Determine the (x, y) coordinate at the center of the cell enclosing the given text.  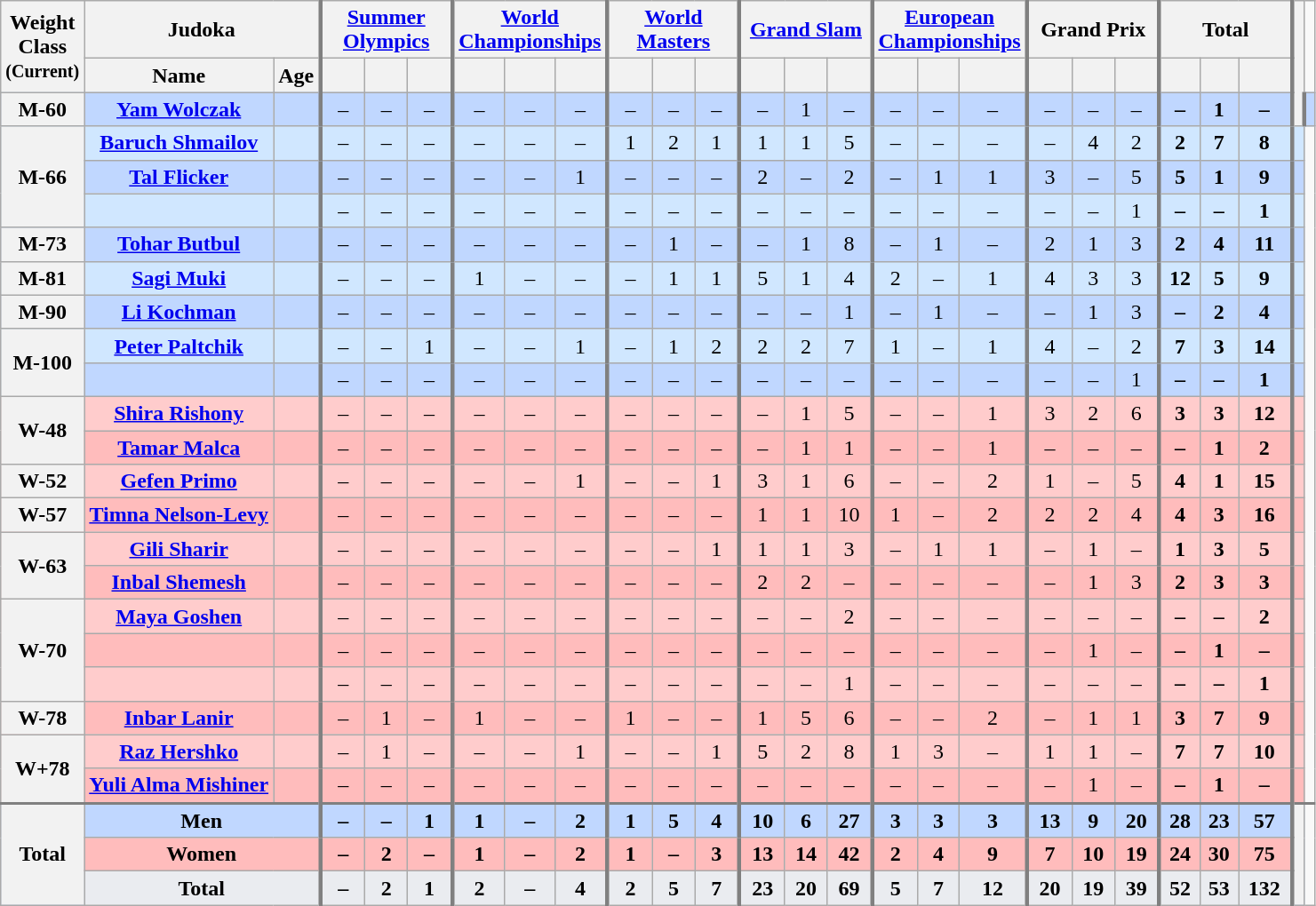
Tal Flicker (179, 177)
Inbal Shemesh (179, 583)
W-57 (43, 515)
53 (1219, 888)
Judoka (203, 30)
Grand Slam (805, 30)
39 (1137, 888)
Tamar Malca (179, 447)
Baruch Shmailov (179, 143)
11 (1265, 244)
Yam Wolczak (179, 109)
M-73 (43, 244)
28 (1180, 821)
Grand Prix (1093, 30)
European Championships (949, 30)
W-63 (43, 566)
132 (1265, 888)
M-60 (43, 109)
24 (1180, 854)
16 (1265, 515)
15 (1265, 481)
Summer Olympics (386, 30)
Name (179, 75)
M-90 (43, 312)
69 (849, 888)
W-48 (43, 430)
Tohar Butbul (179, 244)
W+78 (43, 769)
M-81 (43, 278)
Men (203, 821)
Li Kochman (179, 312)
W-70 (43, 650)
Maya Goshen (179, 616)
Age (297, 75)
Peter Paltchik (179, 346)
Timna Nelson-Levy (179, 515)
W-52 (43, 481)
57 (1265, 821)
52 (1180, 888)
WeightClass(Current) (43, 46)
Gili Sharir (179, 549)
Yuli Alma Mishiner (179, 785)
Raz Hershko (179, 751)
Sagi Muki (179, 278)
World Masters (674, 30)
W-78 (43, 718)
Gefen Primo (179, 481)
Inbar Lanir (179, 718)
Women (203, 854)
30 (1219, 854)
World Championships (530, 30)
42 (849, 854)
27 (849, 821)
75 (1265, 854)
Shira Rishony (179, 413)
M-66 (43, 177)
M-100 (43, 362)
